Provide the [X, Y] coordinate of the cell's center where the given text is located.  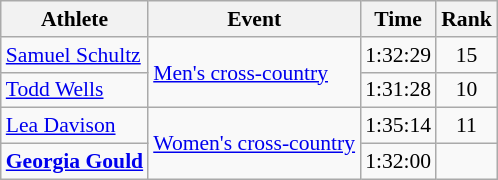
11 [466, 126]
1:31:28 [398, 90]
1:35:14 [398, 126]
Todd Wells [74, 90]
Georgia Gould [74, 162]
Event [254, 19]
Time [398, 19]
Athlete [74, 19]
1:32:29 [398, 55]
Samuel Schultz [74, 55]
10 [466, 90]
Women's cross-country [254, 144]
Rank [466, 19]
15 [466, 55]
Lea Davison [74, 126]
Men's cross-country [254, 72]
1:32:00 [398, 162]
